Return (x, y) of the center of cell containing provided text 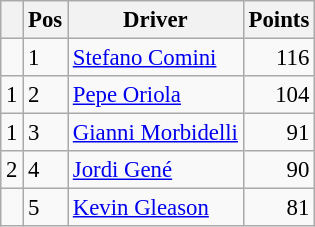
Kevin Gleason (156, 208)
91 (278, 133)
3 (46, 133)
Stefano Comini (156, 58)
5 (46, 208)
90 (278, 170)
116 (278, 58)
Pos (46, 20)
Gianni Morbidelli (156, 133)
Driver (156, 20)
4 (46, 170)
Jordi Gené (156, 170)
104 (278, 95)
Points (278, 20)
81 (278, 208)
Pepe Oriola (156, 95)
